Capture the cell that displays the provided text and extract its [x, y] central coordinate. 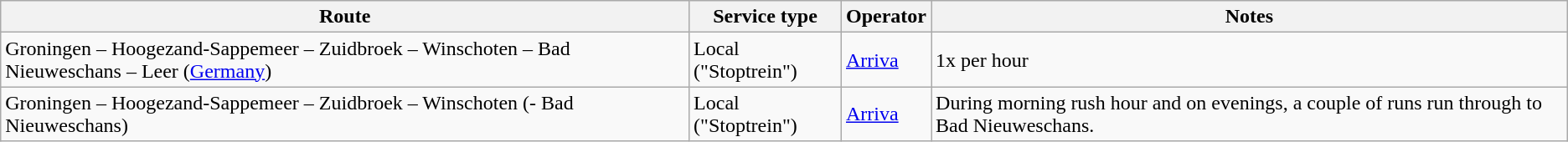
Groningen – Hoogezand-Sappemeer – Zuidbroek – Winschoten (- Bad Nieuweschans) [345, 114]
Service type [766, 17]
Operator [886, 17]
Notes [1250, 17]
Groningen – Hoogezand-Sappemeer – Zuidbroek – Winschoten – Bad Nieuweschans – Leer (Germany) [345, 60]
Route [345, 17]
During morning rush hour and on evenings, a couple of runs run through to Bad Nieuweschans. [1250, 114]
1x per hour [1250, 60]
